Scan for the cell matching the given text and deliver its (x, y) coordinate at center. 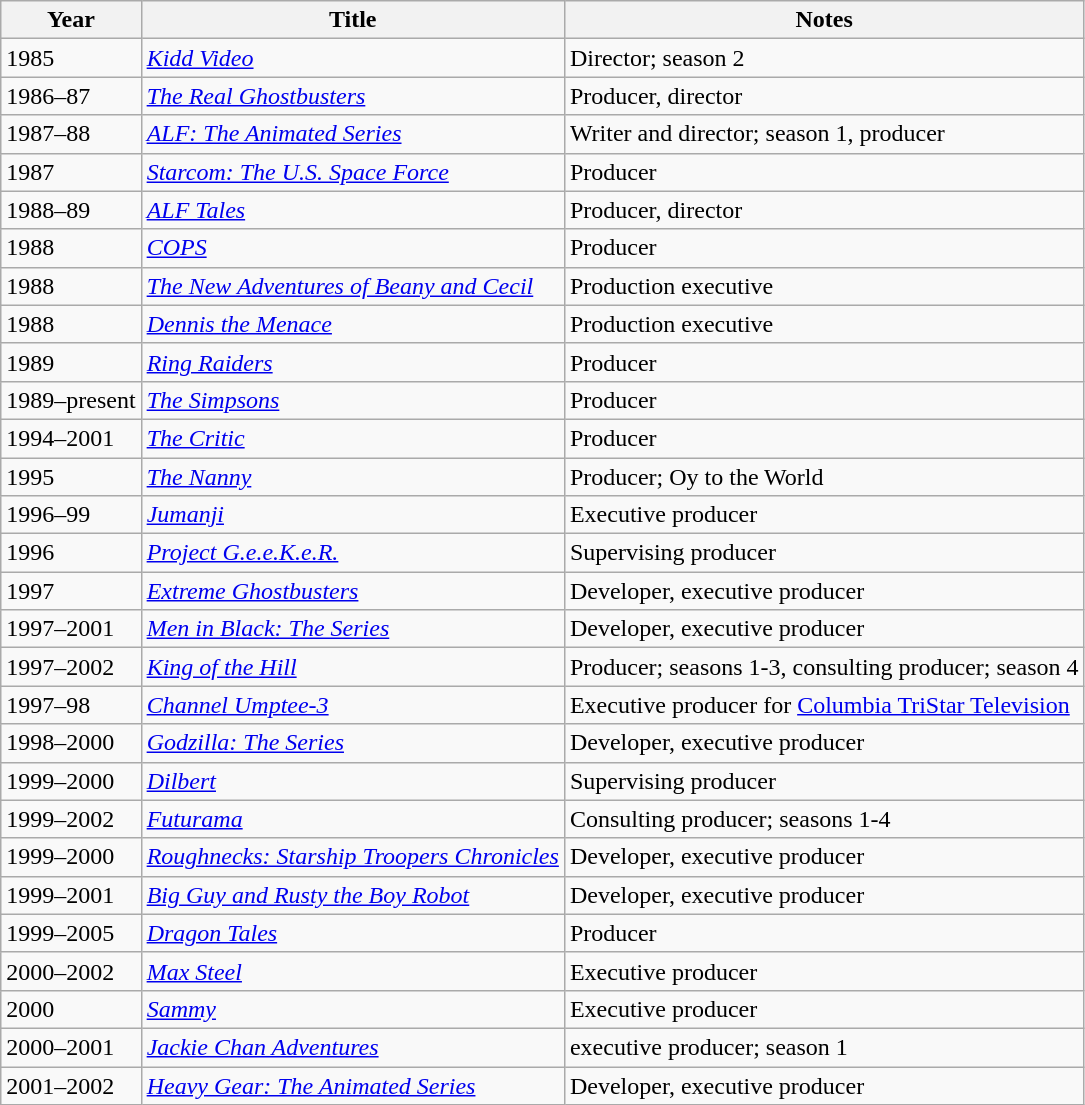
Dilbert (352, 781)
1999–2002 (71, 819)
2000 (71, 1009)
1997–2002 (71, 667)
executive producer; season 1 (824, 1047)
King of the Hill (352, 667)
The Real Ghostbusters (352, 96)
Consulting producer; seasons 1-4 (824, 819)
ALF Tales (352, 210)
1997–2001 (71, 629)
Producer; Oy to the World (824, 477)
The Critic (352, 438)
1999–2005 (71, 933)
1998–2000 (71, 743)
Futurama (352, 819)
Max Steel (352, 971)
2000–2002 (71, 971)
1999–2001 (71, 895)
Big Guy and Rusty the Boy Robot (352, 895)
Writer and director; season 1, producer (824, 134)
Kidd Video (352, 58)
Extreme Ghostbusters (352, 591)
Project G.e.e.K.e.R. (352, 553)
Heavy Gear: The Animated Series (352, 1085)
Dragon Tales (352, 933)
ALF: The Animated Series (352, 134)
Director; season 2 (824, 58)
The Simpsons (352, 400)
Notes (824, 20)
The New Adventures of Beany and Cecil (352, 286)
COPS (352, 248)
Ring Raiders (352, 362)
2001–2002 (71, 1085)
1997 (71, 591)
Executive producer for Columbia TriStar Television (824, 705)
Sammy (352, 1009)
Men in Black: The Series (352, 629)
1996 (71, 553)
2000–2001 (71, 1047)
1985 (71, 58)
1987 (71, 172)
1995 (71, 477)
1986–87 (71, 96)
Roughnecks: Starship Troopers Chronicles (352, 857)
Starcom: The U.S. Space Force (352, 172)
Year (71, 20)
Godzilla: The Series (352, 743)
1989 (71, 362)
1997–98 (71, 705)
The Nanny (352, 477)
Producer; seasons 1-3, consulting producer; season 4 (824, 667)
Dennis the Menace (352, 324)
Title (352, 20)
Channel Umptee-3 (352, 705)
1988–89 (71, 210)
Jackie Chan Adventures (352, 1047)
1996–99 (71, 515)
1994–2001 (71, 438)
1989–present (71, 400)
Jumanji (352, 515)
1987–88 (71, 134)
